Output the (x, y) coordinate of the center of the cell containing the given text.  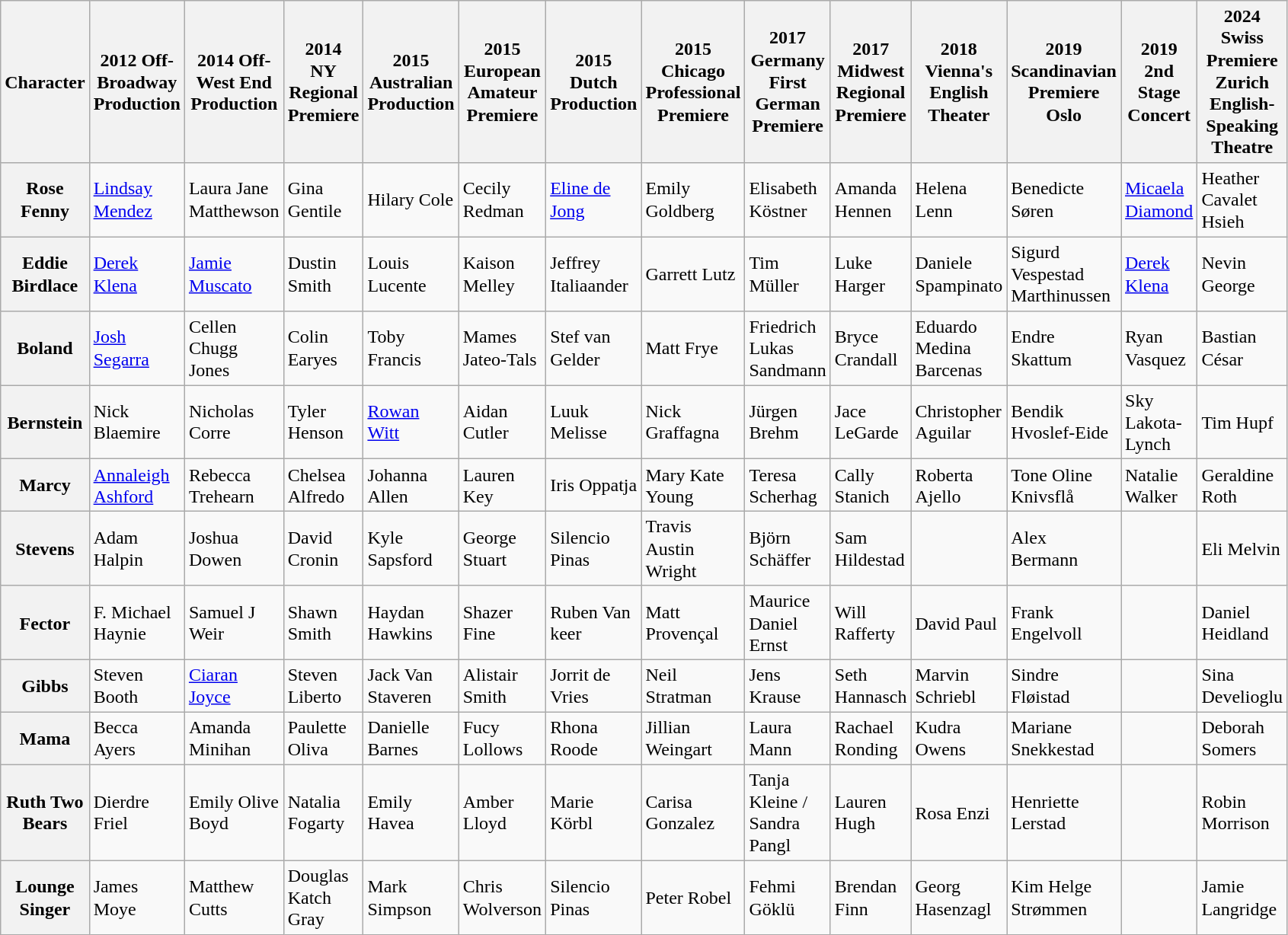
Tim Müller (788, 274)
Shawn Smith (323, 623)
Louis Lucente (411, 274)
Maurice Daniel Ernst (788, 623)
Amanda Hennen (871, 199)
Chelsea Alfredo (323, 486)
Geraldine Roth (1242, 486)
Emily Havea (411, 812)
Frank Engelvoll (1064, 623)
Joshua Dowen (234, 548)
Jillian Weingart (693, 739)
2024 Swiss Premiere Zurich English-Speaking Theatre (1242, 82)
Jamie Langridge (1242, 897)
Bastian César (1242, 347)
Amber Lloyd (502, 812)
Cally Stanich (871, 486)
Alex Bermann (1064, 548)
Stevens (45, 548)
2019 Scandinavian Premiere Oslo (1064, 82)
Matt Provençal (693, 623)
Boland (45, 347)
Sigurd Vespestad Marthinussen (1064, 274)
2017 Midwest Regional Premiere (871, 82)
2015 Chicago Professional Premiere (693, 82)
Nick Blaemire (137, 422)
Stef van Gelder (594, 347)
Deborah Somers (1242, 739)
Roberta Ajello (959, 486)
Rebecca Trehearn (234, 486)
Endre Skattum (1064, 347)
Dierdre Friel (137, 812)
Garrett Lutz (693, 274)
2019 2nd Stage Concert (1159, 82)
Christopher Aguilar (959, 422)
Marvin Schriebl (959, 685)
Jens Krause (788, 685)
Ruben Van keer (594, 623)
Jorrit de Vries (594, 685)
Seth Hannasch (871, 685)
Mariane Snekkestad (1064, 739)
2015 European Amateur Premiere (502, 82)
Toby Francis (411, 347)
Kudra Owens (959, 739)
Mama (45, 739)
Emily Olive Boyd (234, 812)
Jack Van Staveren (411, 685)
Becca Ayers (137, 739)
Luuk Melisse (594, 422)
Danielle Barnes (411, 739)
Chris Wolverson (502, 897)
Bryce Crandall (871, 347)
Steven Liberto (323, 685)
2015 Dutch Production (594, 82)
Rhona Roode (594, 739)
Bendik Hvoslef-Eide (1064, 422)
Tyler Henson (323, 422)
David Paul (959, 623)
Aidan Cutler (502, 422)
Elisabeth Köstner (788, 199)
Lauren Hugh (871, 812)
Mames Jateo-Tals (502, 347)
Tone Oline Knivsflå (1064, 486)
Nick Graffagna (693, 422)
Mary Kate Young (693, 486)
Adam Halpin (137, 548)
Gina Gentile (323, 199)
Jeffrey Italiaander (594, 274)
Marcy (45, 486)
Ryan Vasquez (1159, 347)
Micaela Diamond (1159, 199)
Carisa Gonzalez (693, 812)
Laura Mann (788, 739)
Laura Jane Matthewson (234, 199)
Rosa Enzi (959, 812)
Character (45, 82)
Jürgen Brehm (788, 422)
Fucy Lollows (502, 739)
Jace LeGarde (871, 422)
2015 Australian Production (411, 82)
Gibbs (45, 685)
Johanna Allen (411, 486)
David Cronin (323, 548)
Robin Morrison (1242, 812)
Nicholas Corre (234, 422)
Paulette Oliva (323, 739)
Daniele Spampinato (959, 274)
Helena Lenn (959, 199)
Luke Harger (871, 274)
Ciaran Joyce (234, 685)
Kaison Melley (502, 274)
Hilary Cole (411, 199)
Matthew Cutts (234, 897)
Eddie Birdlace (45, 274)
Emily Goldberg (693, 199)
Lindsay Mendez (137, 199)
Amanda Minihan (234, 739)
Kim Helge Strømmen (1064, 897)
Nevin George (1242, 274)
Friedrich Lukas Sandmann (788, 347)
Alistair Smith (502, 685)
Haydan Hawkins (411, 623)
Dustin Smith (323, 274)
Benedicte Søren (1064, 199)
Lauren Key (502, 486)
Eline de Jong (594, 199)
Cellen Chugg Jones (234, 347)
Bernstein (45, 422)
Tim Hupf (1242, 422)
Björn Schäffer (788, 548)
Jamie Muscato (234, 274)
Shazer Fine (502, 623)
Josh Segarra (137, 347)
Eli Melvin (1242, 548)
Georg Hasenzagl (959, 897)
Heather Cavalet Hsieh (1242, 199)
Sina Develioglu (1242, 685)
Matt Frye (693, 347)
Natalia Fogarty (323, 812)
Henriette Lerstad (1064, 812)
Travis Austin Wright (693, 548)
Tanja Kleine / Sandra Pangl (788, 812)
Sam Hildestad (871, 548)
2017 Germany First German Premiere (788, 82)
George Stuart (502, 548)
Rachael Ronding (871, 739)
F. Michael Haynie (137, 623)
2012 Off-Broadway Production (137, 82)
Sindre Fløistad (1064, 685)
Natalie Walker (1159, 486)
Kyle Sapsford (411, 548)
Annaleigh Ashford (137, 486)
James Moye (137, 897)
Rowan Witt (411, 422)
Fehmi Göklü (788, 897)
Cecily Redman (502, 199)
Will Rafferty (871, 623)
Colin Earyes (323, 347)
Samuel J Weir (234, 623)
Peter Robel (693, 897)
Douglas Katch Gray (323, 897)
Teresa Scherhag (788, 486)
Marie Körbl (594, 812)
Lounge Singer (45, 897)
Ruth Two Bears (45, 812)
Rose Fenny (45, 199)
Fector (45, 623)
2014 Off-West End Production (234, 82)
Brendan Finn (871, 897)
2018 Vienna's English Theater (959, 82)
Eduardo Medina Barcenas (959, 347)
2014NY Regional Premiere (323, 82)
Daniel Heidland (1242, 623)
Sky Lakota-Lynch (1159, 422)
Neil Stratman (693, 685)
Steven Booth (137, 685)
Iris Oppatja (594, 486)
Mark Simpson (411, 897)
